Return the (x, y) coordinate for the center point of the cell that contains the specified text.  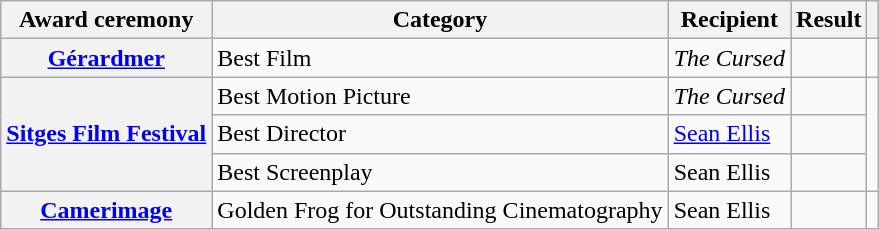
Camerimage (106, 210)
Category (440, 20)
Sitges Film Festival (106, 134)
Recipient (729, 20)
Best Film (440, 58)
Best Screenplay (440, 172)
Gérardmer (106, 58)
Award ceremony (106, 20)
Golden Frog for Outstanding Cinematography (440, 210)
Result (829, 20)
Best Motion Picture (440, 96)
Best Director (440, 134)
